Identify which cell holds the provided text, then report its [x, y] central coordinate. 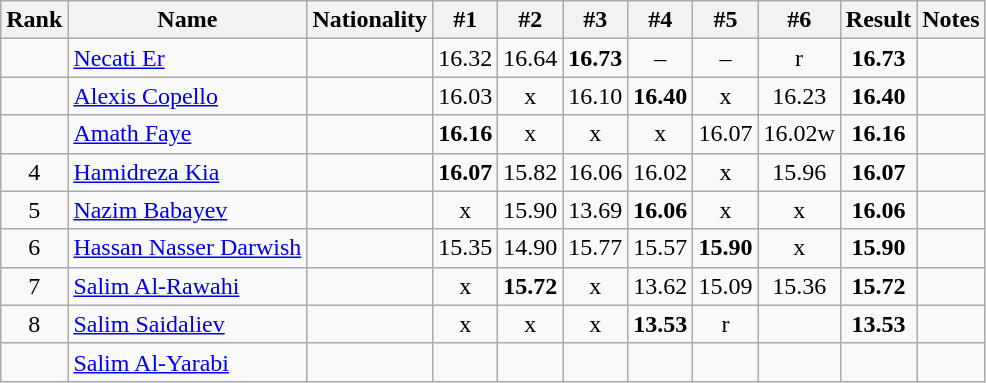
Notes [951, 20]
Amath Faye [188, 134]
15.09 [726, 286]
#6 [799, 20]
16.02 [660, 172]
Nazim Babayev [188, 210]
14.90 [530, 248]
4 [34, 172]
Alexis Copello [188, 96]
Nationality [370, 20]
Necati Er [188, 58]
Hamidreza Kia [188, 172]
16.64 [530, 58]
Salim Al-Rawahi [188, 286]
15.57 [660, 248]
16.03 [466, 96]
#4 [660, 20]
#2 [530, 20]
Result [878, 20]
#3 [596, 20]
#1 [466, 20]
Name [188, 20]
13.69 [596, 210]
16.32 [466, 58]
6 [34, 248]
5 [34, 210]
Salim Al-Yarabi [188, 362]
15.96 [799, 172]
15.82 [530, 172]
8 [34, 324]
15.36 [799, 286]
13.62 [660, 286]
16.23 [799, 96]
Salim Saidaliev [188, 324]
16.10 [596, 96]
16.02w [799, 134]
#5 [726, 20]
15.35 [466, 248]
7 [34, 286]
15.77 [596, 248]
Hassan Nasser Darwish [188, 248]
Rank [34, 20]
